Determine the (X, Y) coordinate at the center of the cell enclosing the given text.  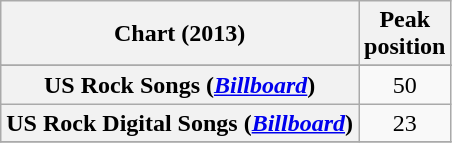
US Rock Digital Songs (Billboard) (180, 123)
Chart (2013) (180, 34)
50 (405, 85)
US Rock Songs (Billboard) (180, 85)
23 (405, 123)
Peakposition (405, 34)
